Search for the cell housing the specified text and yield its (x, y) center coordinate. 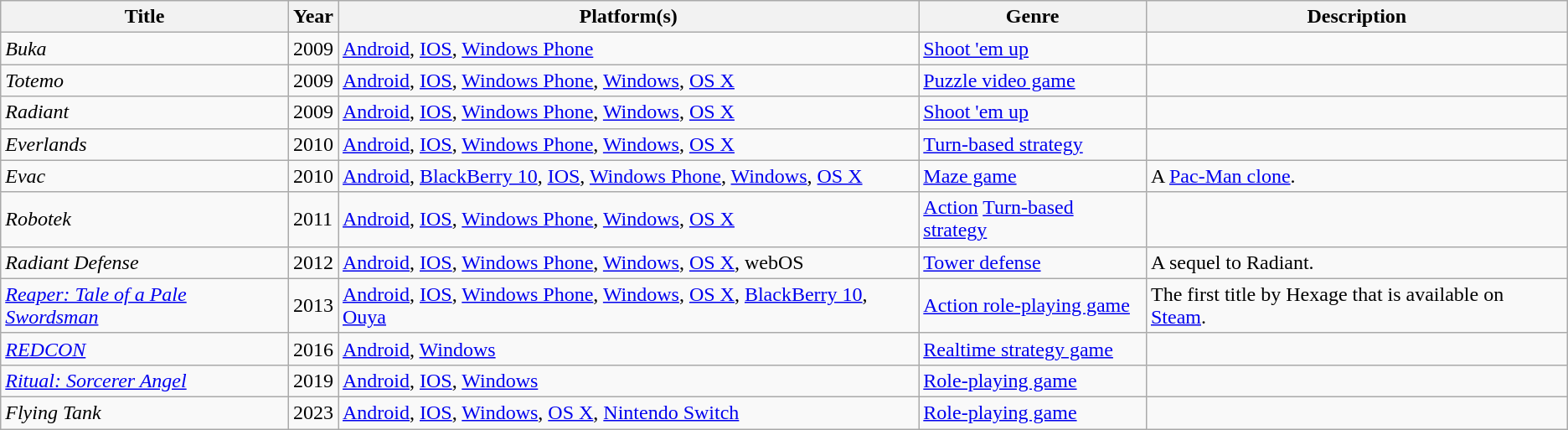
2012 (313, 262)
2011 (313, 220)
Android, IOS, Windows (628, 381)
The first title by Hexage that is available on Steam. (1357, 305)
Flying Tank (145, 412)
2023 (313, 412)
Android, Windows (628, 349)
Totemo (145, 80)
Ritual: Sorcerer Angel (145, 381)
Platform(s) (628, 17)
A Pac-Man clone. (1357, 176)
2013 (313, 305)
Android, IOS, Windows, OS X, Nintendo Switch (628, 412)
Everlands (145, 144)
Turn-based strategy (1033, 144)
Android, IOS, Windows Phone, Windows, OS X, webOS (628, 262)
Action Turn-based strategy (1033, 220)
Android, BlackBerry 10, IOS, Windows Phone, Windows, OS X (628, 176)
Action role-playing game (1033, 305)
Radiant Defense (145, 262)
Tower defense (1033, 262)
Buka (145, 49)
Robotek (145, 220)
Puzzle video game (1033, 80)
Android, IOS, Windows Phone, Windows, OS X, BlackBerry 10, Ouya (628, 305)
Radiant (145, 112)
Realtime strategy game (1033, 349)
Genre (1033, 17)
Android, IOS, Windows Phone (628, 49)
Reaper: Tale of a Pale Swordsman (145, 305)
REDCON (145, 349)
2019 (313, 381)
Description (1357, 17)
A sequel to Radiant. (1357, 262)
Evac (145, 176)
Title (145, 17)
Year (313, 17)
2016 (313, 349)
Maze game (1033, 176)
